Pinpoint the cell where the given text exists, returning its (X, Y) midpoint coordinate. 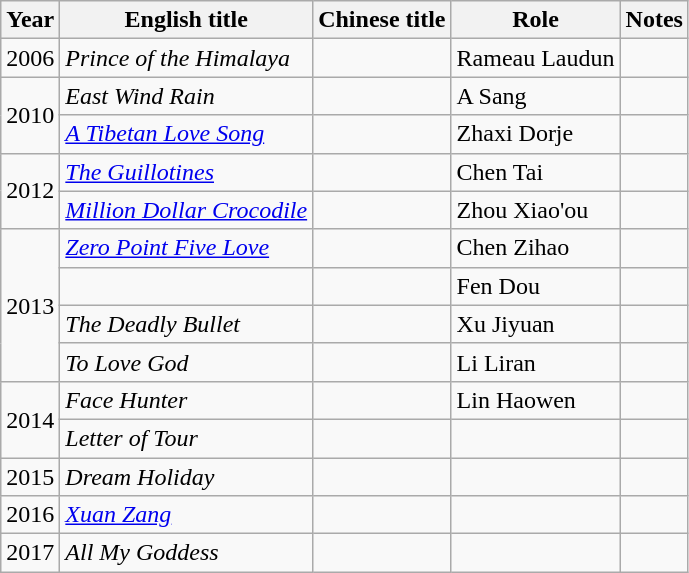
A Tibetan Love Song (186, 134)
2012 (30, 191)
Prince of the Himalaya (186, 58)
Zero Point Five Love (186, 248)
Notes (654, 20)
Chen Tai (536, 172)
Million Dollar Crocodile (186, 210)
2016 (30, 515)
To Love God (186, 362)
Xuan Zang (186, 515)
Li Liran (536, 362)
English title (186, 20)
Zhaxi Dorje (536, 134)
Dream Holiday (186, 477)
Xu Jiyuan (536, 324)
2013 (30, 305)
Role (536, 20)
Chinese title (382, 20)
2015 (30, 477)
The Guillotines (186, 172)
2006 (30, 58)
Lin Haowen (536, 400)
2017 (30, 553)
2014 (30, 419)
Year (30, 20)
Rameau Laudun (536, 58)
Zhou Xiao'ou (536, 210)
2010 (30, 115)
Fen Dou (536, 286)
East Wind Rain (186, 96)
Chen Zihao (536, 248)
Letter of Tour (186, 438)
All My Goddess (186, 553)
The Deadly Bullet (186, 324)
Face Hunter (186, 400)
A Sang (536, 96)
